Capture the cell that displays the provided text and extract its (x, y) central coordinate. 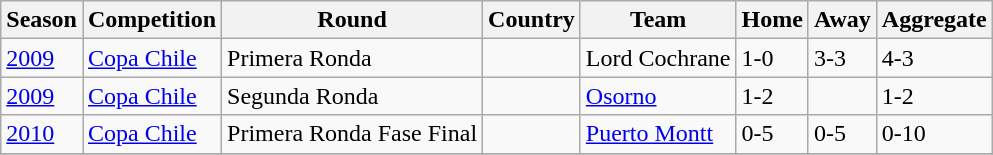
0-10 (934, 134)
Competition (152, 20)
Segunda Ronda (352, 96)
Puerto Montt (658, 134)
Aggregate (934, 20)
Primera Ronda Fase Final (352, 134)
Season (42, 20)
Round (352, 20)
1-0 (772, 58)
Country (532, 20)
Primera Ronda (352, 58)
Away (842, 20)
Osorno (658, 96)
2010 (42, 134)
3-3 (842, 58)
Team (658, 20)
Home (772, 20)
Lord Cochrane (658, 58)
4-3 (934, 58)
